Identify which cell holds the provided text, then report its (x, y) central coordinate. 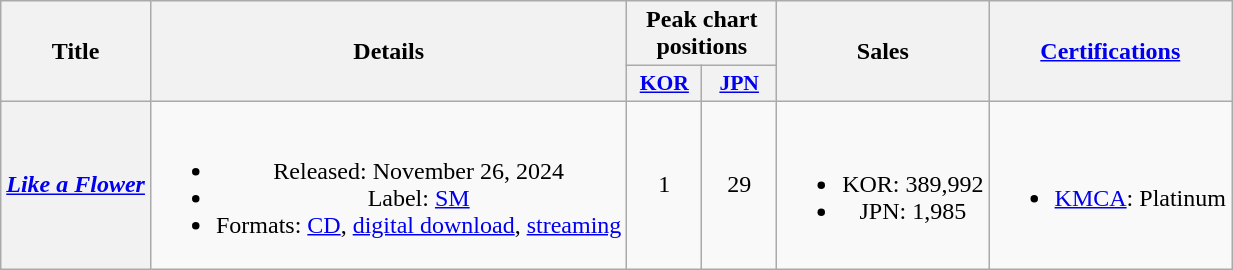
KOR (664, 84)
Like a Flower (76, 184)
KMCA: Platinum (1110, 184)
Peak chart positions (702, 34)
Title (76, 52)
Released: November 26, 2024Label: SMFormats: CD, digital download, streaming (388, 184)
KOR: 389,992JPN: 1,985 (883, 184)
Details (388, 52)
JPN (740, 84)
Sales (883, 52)
Certifications (1110, 52)
29 (740, 184)
1 (664, 184)
